Output the [X, Y] coordinate of the center of the cell containing the given text.  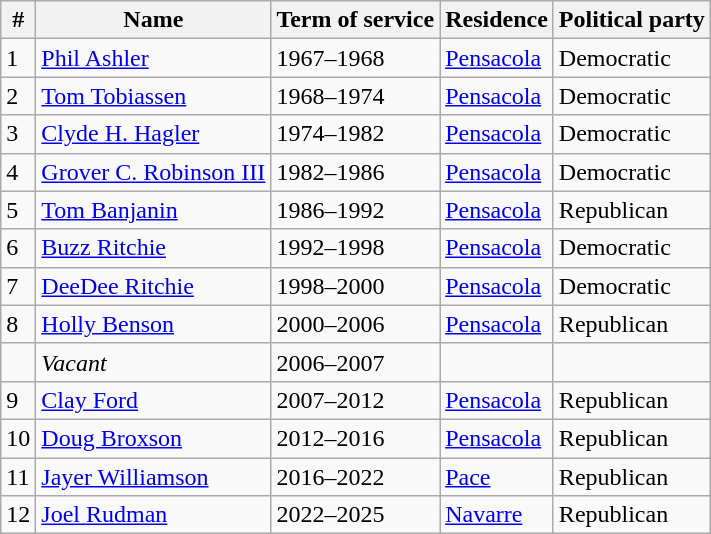
1967–1968 [356, 58]
11 [18, 477]
# [18, 20]
2000–2006 [356, 324]
Vacant [154, 362]
Tom Banjanin [154, 210]
2007–2012 [356, 400]
Term of service [356, 20]
1982–1986 [356, 172]
Name [154, 20]
3 [18, 134]
Residence [497, 20]
12 [18, 515]
7 [18, 286]
Pace [497, 477]
10 [18, 438]
Joel Rudman [154, 515]
2006–2007 [356, 362]
2012–2016 [356, 438]
Tom Tobiassen [154, 96]
8 [18, 324]
1986–1992 [356, 210]
Grover C. Robinson III [154, 172]
1974–1982 [356, 134]
1 [18, 58]
Clyde H. Hagler [154, 134]
DeeDee Ritchie [154, 286]
Political party [632, 20]
2 [18, 96]
Doug Broxson [154, 438]
6 [18, 248]
1968–1974 [356, 96]
1992–1998 [356, 248]
Clay Ford [154, 400]
Phil Ashler [154, 58]
Holly Benson [154, 324]
2016–2022 [356, 477]
4 [18, 172]
1998–2000 [356, 286]
Buzz Ritchie [154, 248]
9 [18, 400]
Navarre [497, 515]
5 [18, 210]
2022–2025 [356, 515]
Jayer Williamson [154, 477]
